Search for the cell housing the specified text and yield its [x, y] center coordinate. 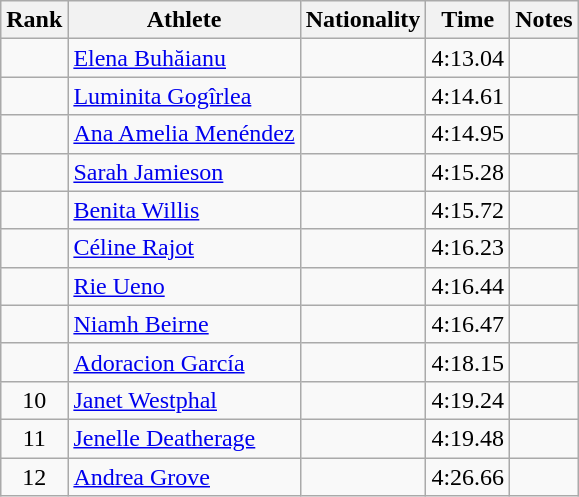
Rie Ueno [184, 286]
4:16.23 [468, 248]
Benita Willis [184, 210]
Andrea Grove [184, 477]
4:13.04 [468, 58]
Ana Amelia Menéndez [184, 134]
Adoracion García [184, 362]
4:15.28 [468, 172]
4:19.48 [468, 438]
4:15.72 [468, 210]
Janet Westphal [184, 400]
Céline Rajot [184, 248]
Rank [34, 20]
4:16.47 [468, 324]
4:18.15 [468, 362]
Niamh Beirne [184, 324]
Elena Buhăianu [184, 58]
Sarah Jamieson [184, 172]
Jenelle Deatherage [184, 438]
Nationality [363, 20]
10 [34, 400]
Time [468, 20]
11 [34, 438]
Athlete [184, 20]
4:19.24 [468, 400]
4:14.61 [468, 96]
Notes [544, 20]
4:26.66 [468, 477]
4:16.44 [468, 286]
Luminita Gogîrlea [184, 96]
4:14.95 [468, 134]
12 [34, 477]
